Output the (X, Y) coordinate of the center of the cell containing the given text.  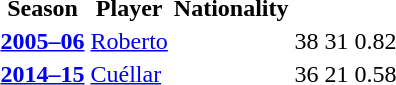
31 (336, 41)
Roberto (129, 41)
38 (306, 41)
